Search for the cell housing the specified text and yield its [X, Y] center coordinate. 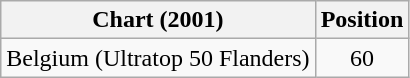
Belgium (Ultratop 50 Flanders) [158, 58]
60 [362, 58]
Position [362, 20]
Chart (2001) [158, 20]
